Identify which cell holds the provided text, then report its [x, y] central coordinate. 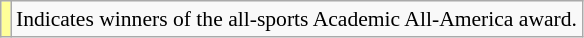
Indicates winners of the all-sports Academic All-America award. [296, 19]
